Locate the cell with the specified text and output its (x, y) center coordinate. 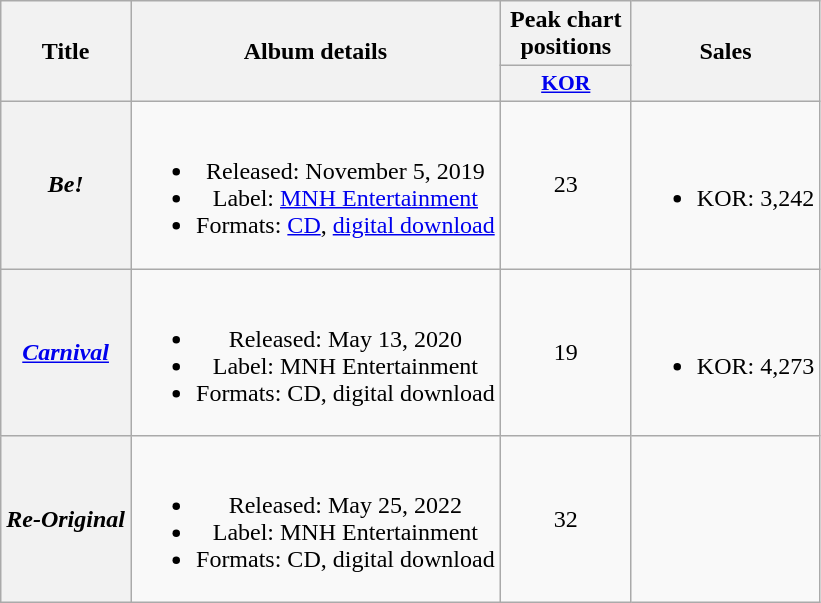
Sales (725, 52)
Be! (66, 184)
32 (566, 520)
KOR (566, 84)
Album details (315, 52)
Released: May 25, 2022Label: MNH EntertainmentFormats: CD, digital download (315, 520)
19 (566, 352)
Title (66, 52)
23 (566, 184)
Released: November 5, 2019Label: MNH EntertainmentFormats: CD, digital download (315, 184)
Released: May 13, 2020Label: MNH EntertainmentFormats: CD, digital download (315, 352)
Peak chart positions (566, 34)
Carnival (66, 352)
Re-Original (66, 520)
KOR: 3,242 (725, 184)
KOR: 4,273 (725, 352)
